Scan for the cell matching the given text and deliver its [x, y] coordinate at center. 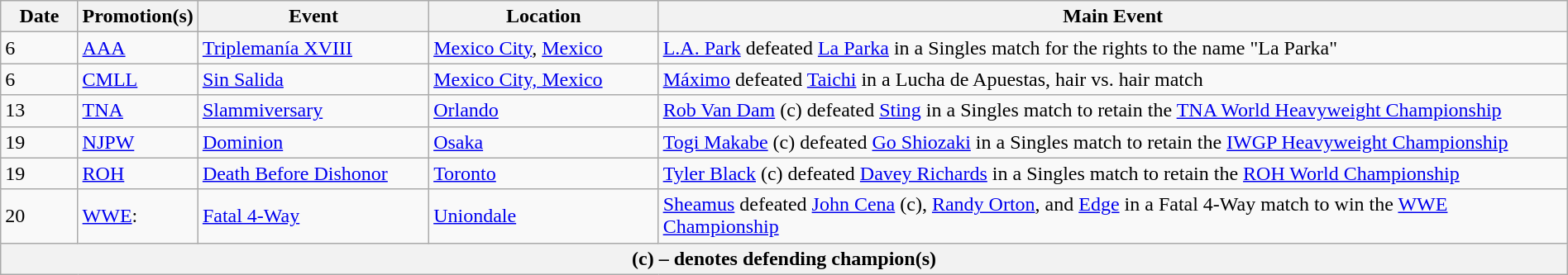
CMLL [137, 79]
20 [40, 216]
Uniondale [544, 216]
Osaka [544, 142]
TNA [137, 111]
Sin Salida [313, 79]
ROH [137, 173]
AAA [137, 48]
Orlando [544, 111]
Main Event [1113, 17]
Event [313, 17]
Tyler Black (c) defeated Davey Richards in a Singles match to retain the ROH World Championship [1113, 173]
Death Before Dishonor [313, 173]
Fatal 4-Way [313, 216]
Toronto [544, 173]
NJPW [137, 142]
Máximo defeated Taichi in a Lucha de Apuestas, hair vs. hair match [1113, 79]
13 [40, 111]
Slammiversary [313, 111]
Location [544, 17]
Togi Makabe (c) defeated Go Shiozaki in a Singles match to retain the IWGP Heavyweight Championship [1113, 142]
Sheamus defeated John Cena (c), Randy Orton, and Edge in a Fatal 4-Way match to win the WWE Championship [1113, 216]
L.A. Park defeated La Parka in a Singles match for the rights to the name "La Parka" [1113, 48]
(c) – denotes defending champion(s) [784, 258]
Triplemanía XVIII [313, 48]
Rob Van Dam (c) defeated Sting in a Singles match to retain the TNA World Heavyweight Championship [1113, 111]
Date [40, 17]
WWE: [137, 216]
Dominion [313, 142]
Promotion(s) [137, 17]
